Provide the [x, y] coordinate of the cell's center where the given text is located.  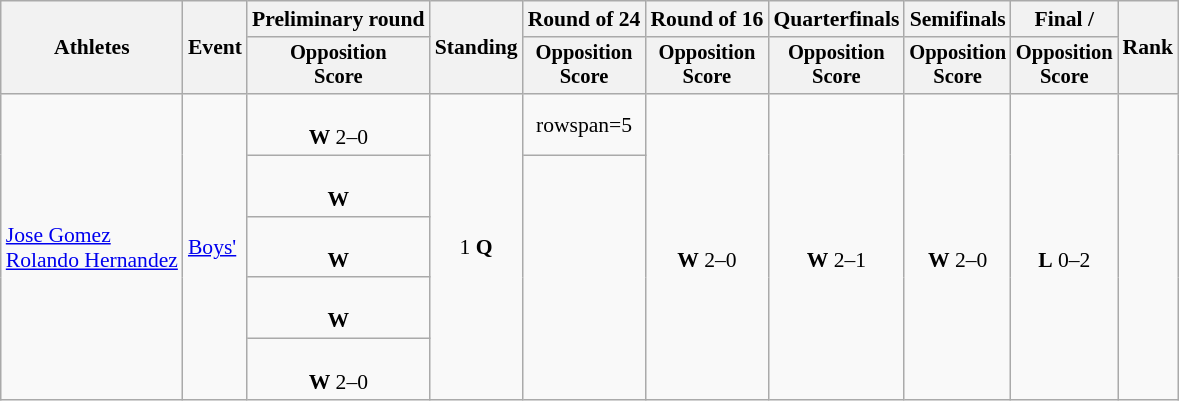
Rank [1148, 48]
Standing [476, 48]
Quarterfinals [836, 19]
Preliminary round [338, 19]
Final / [1064, 19]
L 0–2 [1064, 247]
rowspan=5 [584, 124]
W 2–1 [836, 247]
1 Q [476, 247]
Boys' [215, 247]
Jose GomezRolando Hernandez [92, 247]
Athletes [92, 48]
Round of 16 [706, 19]
Event [215, 48]
Round of 24 [584, 19]
Semifinals [958, 19]
